Extract the (X, Y) coordinate from the center of the cell holding the provided text.  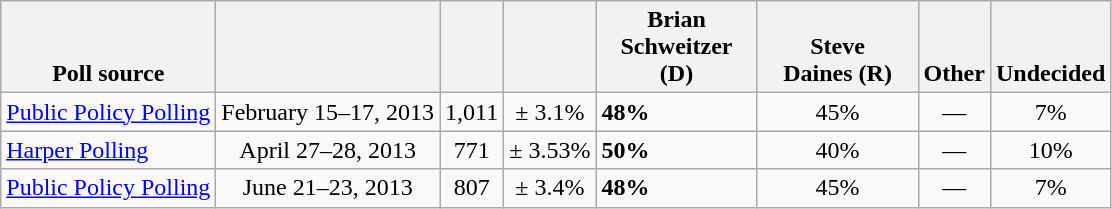
Undecided (1050, 47)
771 (472, 150)
February 15–17, 2013 (328, 112)
April 27–28, 2013 (328, 150)
50% (676, 150)
BrianSchweitzer (D) (676, 47)
± 3.1% (550, 112)
SteveDaines (R) (838, 47)
June 21–23, 2013 (328, 188)
40% (838, 150)
1,011 (472, 112)
± 3.53% (550, 150)
807 (472, 188)
± 3.4% (550, 188)
Other (954, 47)
Poll source (108, 47)
10% (1050, 150)
Harper Polling (108, 150)
